Provide the (X, Y) coordinate of the cell's center where the given text is located.  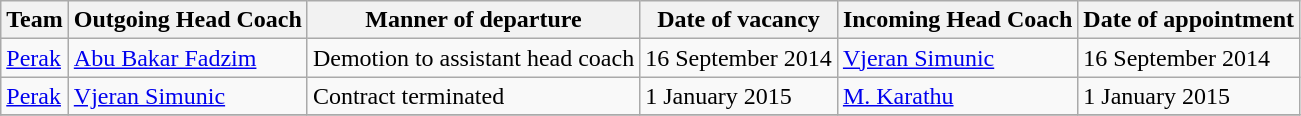
Abu Bakar Fadzim (188, 58)
Demotion to assistant head coach (473, 58)
Outgoing Head Coach (188, 20)
M. Karathu (957, 96)
Date of vacancy (739, 20)
Manner of departure (473, 20)
Contract terminated (473, 96)
Incoming Head Coach (957, 20)
Date of appointment (1189, 20)
Team (35, 20)
